Output the (X, Y) coordinate of the center of the cell containing the given text.  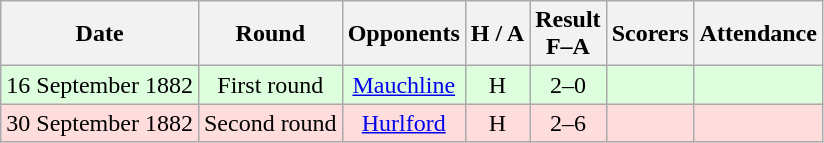
First round (270, 85)
H / A (497, 34)
2–6 (568, 123)
Mauchline (404, 85)
2–0 (568, 85)
30 September 1882 (100, 123)
Scorers (650, 34)
ResultF–A (568, 34)
Attendance (758, 34)
Hurlford (404, 123)
Opponents (404, 34)
16 September 1882 (100, 85)
Date (100, 34)
Round (270, 34)
Second round (270, 123)
